Scan for the cell matching the given text and deliver its [x, y] coordinate at center. 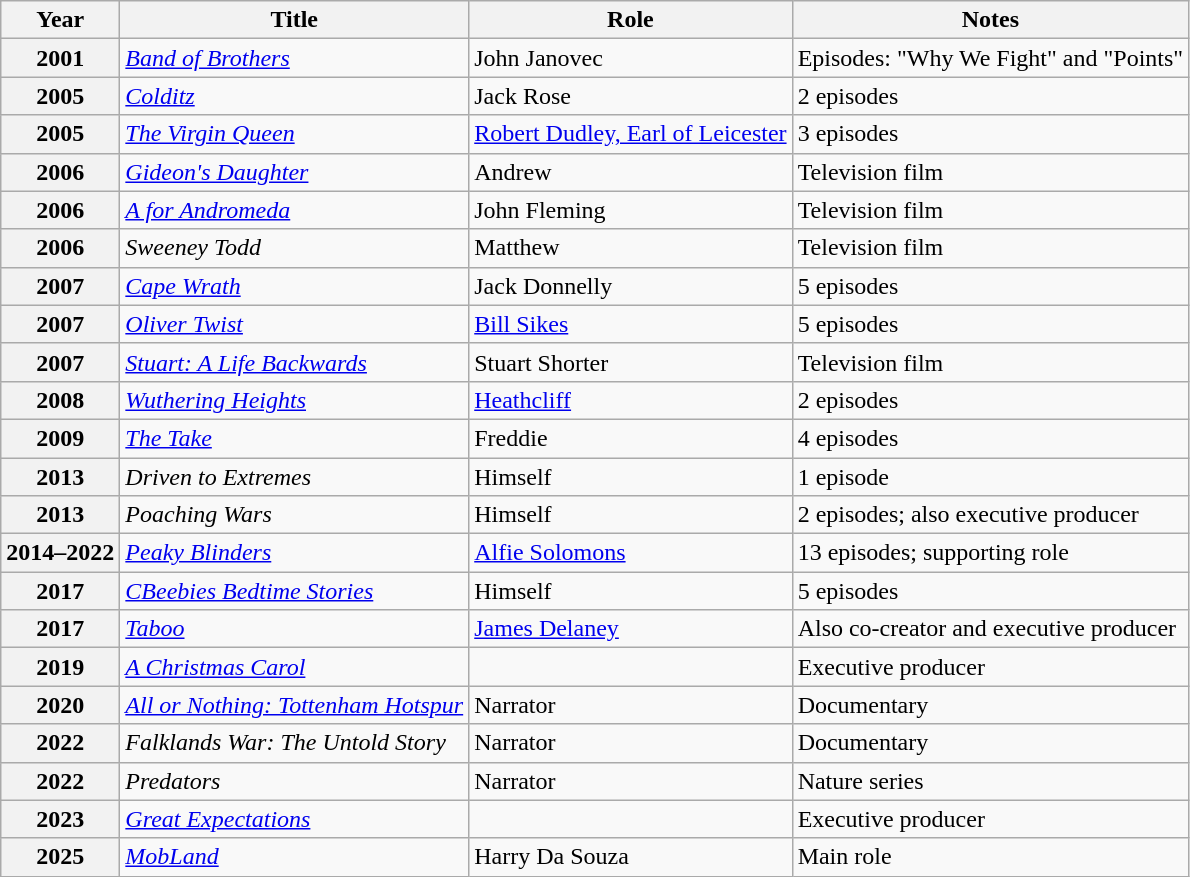
Poaching Wars [294, 515]
2020 [60, 705]
Great Expectations [294, 819]
2001 [60, 58]
Band of Brothers [294, 58]
Heathcliff [630, 400]
The Virgin Queen [294, 134]
Sweeney Todd [294, 248]
Jack Rose [630, 96]
Also co-creator and executive producer [990, 629]
Year [60, 20]
Stuart Shorter [630, 362]
Gideon's Daughter [294, 172]
James Delaney [630, 629]
2019 [60, 667]
A for Andromeda [294, 210]
Jack Donnelly [630, 286]
2023 [60, 819]
CBeebies Bedtime Stories [294, 591]
Nature series [990, 781]
Freddie [630, 438]
Harry Da Souza [630, 857]
13 episodes; supporting role [990, 553]
Alfie Solomons [630, 553]
Notes [990, 20]
3 episodes [990, 134]
2008 [60, 400]
2014–2022 [60, 553]
Andrew [630, 172]
Robert Dudley, Earl of Leicester [630, 134]
Falklands War: The Untold Story [294, 743]
John Janovec [630, 58]
Cape Wrath [294, 286]
MobLand [294, 857]
2 episodes; also executive producer [990, 515]
Bill Sikes [630, 324]
Main role [990, 857]
Episodes: "Why We Fight" and "Points" [990, 58]
All or Nothing: Tottenham Hotspur [294, 705]
The Take [294, 438]
A Christmas Carol [294, 667]
Colditz [294, 96]
Driven to Extremes [294, 477]
1 episode [990, 477]
2025 [60, 857]
2009 [60, 438]
Taboo [294, 629]
4 episodes [990, 438]
John Fleming [630, 210]
Matthew [630, 248]
Stuart: A Life Backwards [294, 362]
Title [294, 20]
Oliver Twist [294, 324]
Wuthering Heights [294, 400]
Peaky Blinders [294, 553]
Role [630, 20]
Predators [294, 781]
